Identify which cell holds the provided text, then report its [x, y] central coordinate. 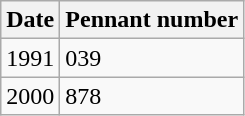
039 [152, 58]
878 [152, 96]
1991 [30, 58]
2000 [30, 96]
Date [30, 20]
Pennant number [152, 20]
